Scan for the cell matching the given text and deliver its (x, y) coordinate at center. 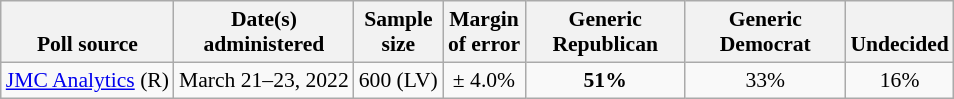
Poll source (88, 32)
± 4.0% (484, 80)
GenericRepublican (605, 32)
33% (765, 80)
Marginof error (484, 32)
Date(s)administered (264, 32)
600 (LV) (398, 80)
Undecided (899, 32)
Samplesize (398, 32)
JMC Analytics (R) (88, 80)
March 21–23, 2022 (264, 80)
51% (605, 80)
16% (899, 80)
GenericDemocrat (765, 32)
